Detect which cell encompasses the target text, then output its (X, Y) center coordinate. 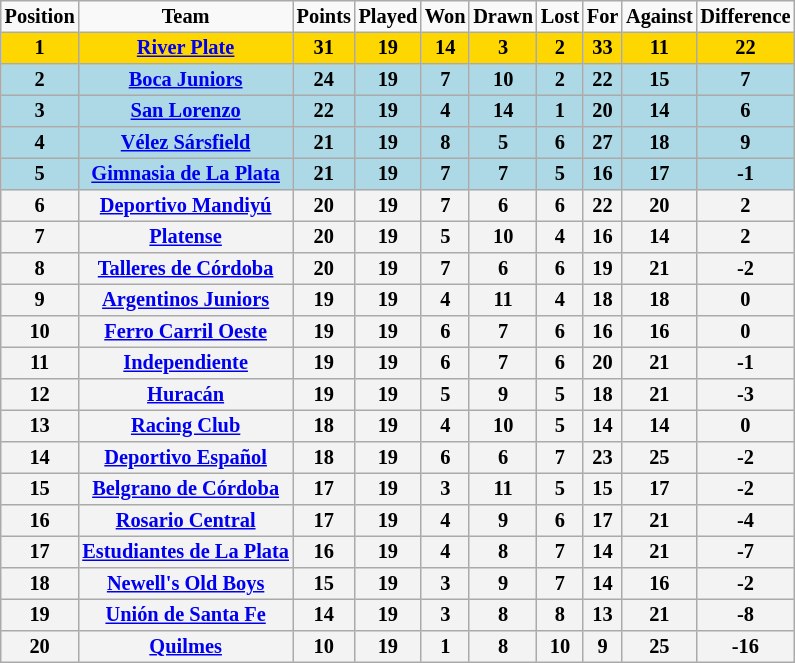
Against (659, 17)
Huracán (185, 395)
33 (602, 48)
-7 (746, 552)
Team (185, 17)
Newell's Old Boys (185, 584)
Talleres de Córdoba (185, 269)
Boca Juniors (185, 80)
Drawn (503, 17)
San Lorenzo (185, 111)
Argentinos Juniors (185, 300)
-3 (746, 395)
Won (445, 17)
Vélez Sársfield (185, 143)
For (602, 17)
Estudiantes de La Plata (185, 552)
Difference (746, 17)
24 (324, 80)
23 (602, 458)
Independiente (185, 363)
Deportivo Español (185, 458)
31 (324, 48)
Unión de Santa Fe (185, 615)
-16 (746, 647)
Rosario Central (185, 521)
Gimnasia de La Plata (185, 174)
Lost (560, 17)
River Plate (185, 48)
Racing Club (185, 426)
-8 (746, 615)
12 (40, 395)
Belgrano de Córdoba (185, 489)
Quilmes (185, 647)
Deportivo Mandiyú (185, 206)
-4 (746, 521)
Platense (185, 237)
Played (388, 17)
Ferro Carril Oeste (185, 332)
Points (324, 17)
27 (602, 143)
Position (40, 17)
